Identify which cell holds the provided text, then report its (X, Y) central coordinate. 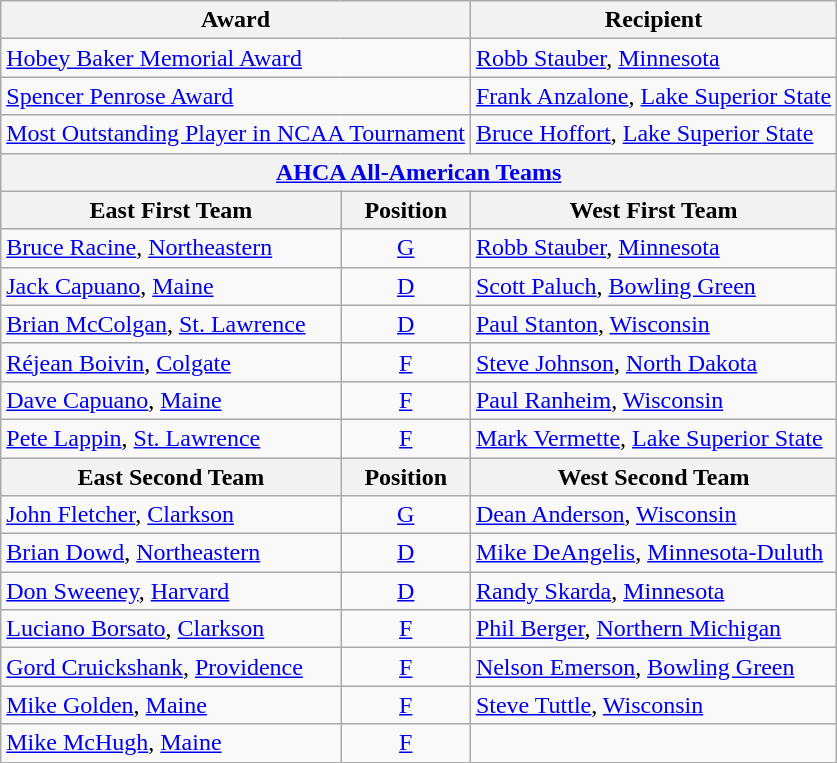
Hobey Baker Memorial Award (236, 58)
Brian McColgan, St. Lawrence (171, 324)
Dean Anderson, Wisconsin (653, 515)
West Second Team (653, 477)
West First Team (653, 210)
Steve Johnson, North Dakota (653, 362)
Dave Capuano, Maine (171, 400)
Mike DeAngelis, Minnesota-Duluth (653, 553)
John Fletcher, Clarkson (171, 515)
Réjean Boivin, Colgate (171, 362)
Scott Paluch, Bowling Green (653, 286)
Paul Ranheim, Wisconsin (653, 400)
Frank Anzalone, Lake Superior State (653, 96)
Steve Tuttle, Wisconsin (653, 705)
Mark Vermette, Lake Superior State (653, 438)
Nelson Emerson, Bowling Green (653, 667)
Phil Berger, Northern Michigan (653, 629)
Bruce Racine, Northeastern (171, 248)
Paul Stanton, Wisconsin (653, 324)
Brian Dowd, Northeastern (171, 553)
Most Outstanding Player in NCAA Tournament (236, 134)
Gord Cruickshank, Providence (171, 667)
Mike McHugh, Maine (171, 743)
Luciano Borsato, Clarkson (171, 629)
East First Team (171, 210)
Don Sweeney, Harvard (171, 591)
Mike Golden, Maine (171, 705)
Randy Skarda, Minnesota (653, 591)
East Second Team (171, 477)
Award (236, 20)
Spencer Penrose Award (236, 96)
Bruce Hoffort, Lake Superior State (653, 134)
Pete Lappin, St. Lawrence (171, 438)
Recipient (653, 20)
Jack Capuano, Maine (171, 286)
AHCA All-American Teams (419, 172)
